Return [x, y] of the center of cell containing provided text 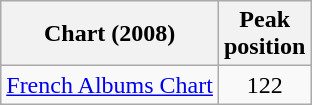
Peakposition [264, 34]
122 [264, 85]
French Albums Chart [110, 85]
Chart (2008) [110, 34]
